Pinpoint the cell where the given text exists, returning its (x, y) midpoint coordinate. 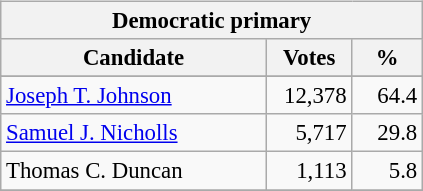
% (388, 58)
Thomas C. Duncan (134, 171)
5,717 (309, 133)
Votes (309, 58)
12,378 (309, 96)
Candidate (134, 58)
Joseph T. Johnson (134, 96)
64.4 (388, 96)
Democratic primary (212, 21)
Samuel J. Nicholls (134, 133)
1,113 (309, 171)
5.8 (388, 171)
29.8 (388, 133)
